Capture the cell that displays the provided text and extract its [x, y] central coordinate. 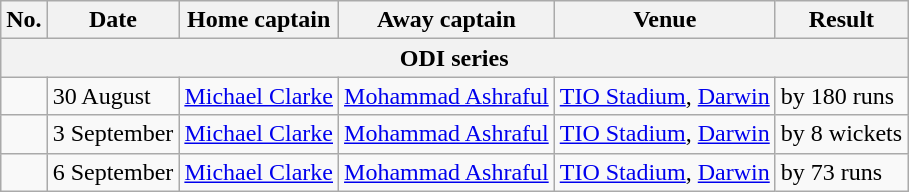
Home captain [259, 20]
No. [24, 20]
6 September [113, 172]
3 September [113, 134]
by 73 runs [841, 172]
30 August [113, 96]
by 8 wickets [841, 134]
by 180 runs [841, 96]
Result [841, 20]
Away captain [447, 20]
ODI series [454, 58]
Date [113, 20]
Venue [664, 20]
